Extract the (x, y) coordinate from the center of the cell holding the provided text.  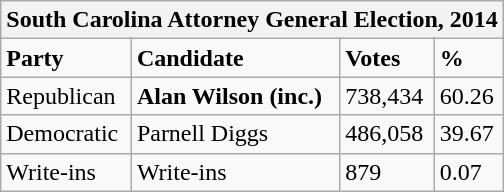
Republican (66, 96)
738,434 (388, 96)
486,058 (388, 134)
Votes (388, 58)
0.07 (468, 172)
Democratic (66, 134)
Party (66, 58)
South Carolina Attorney General Election, 2014 (252, 20)
39.67 (468, 134)
879 (388, 172)
Parnell Diggs (235, 134)
Candidate (235, 58)
60.26 (468, 96)
% (468, 58)
Alan Wilson (inc.) (235, 96)
